Detect which cell encompasses the target text, then output its [x, y] center coordinate. 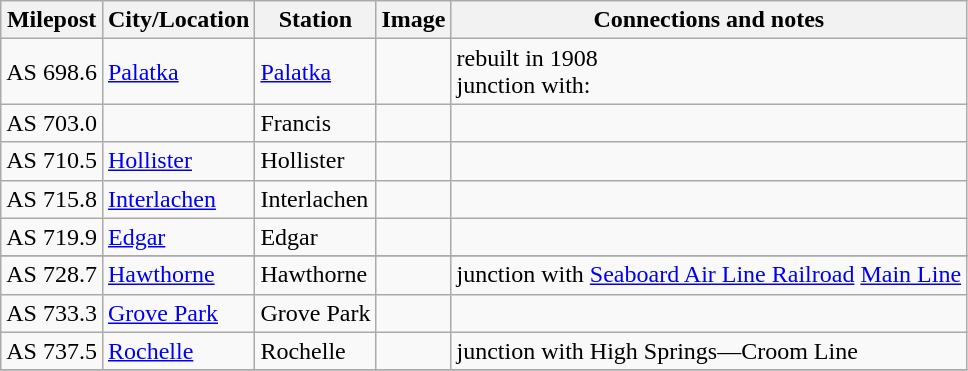
AS 719.9 [52, 237]
junction with Seaboard Air Line Railroad Main Line [709, 275]
Station [316, 20]
AS 703.0 [52, 123]
AS 710.5 [52, 161]
rebuilt in 1908junction with: [709, 72]
Connections and notes [709, 20]
AS 733.3 [52, 313]
AS 698.6 [52, 72]
City/Location [178, 20]
junction with High Springs—Croom Line [709, 351]
Image [414, 20]
Milepost [52, 20]
AS 715.8 [52, 199]
AS 737.5 [52, 351]
AS 728.7 [52, 275]
Francis [316, 123]
